Scan for the cell matching the given text and deliver its [X, Y] coordinate at center. 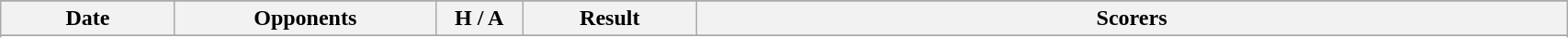
Opponents [305, 19]
Result [610, 19]
Scorers [1132, 19]
Date [88, 19]
H / A [479, 19]
